Capture the cell that displays the provided text and extract its (X, Y) central coordinate. 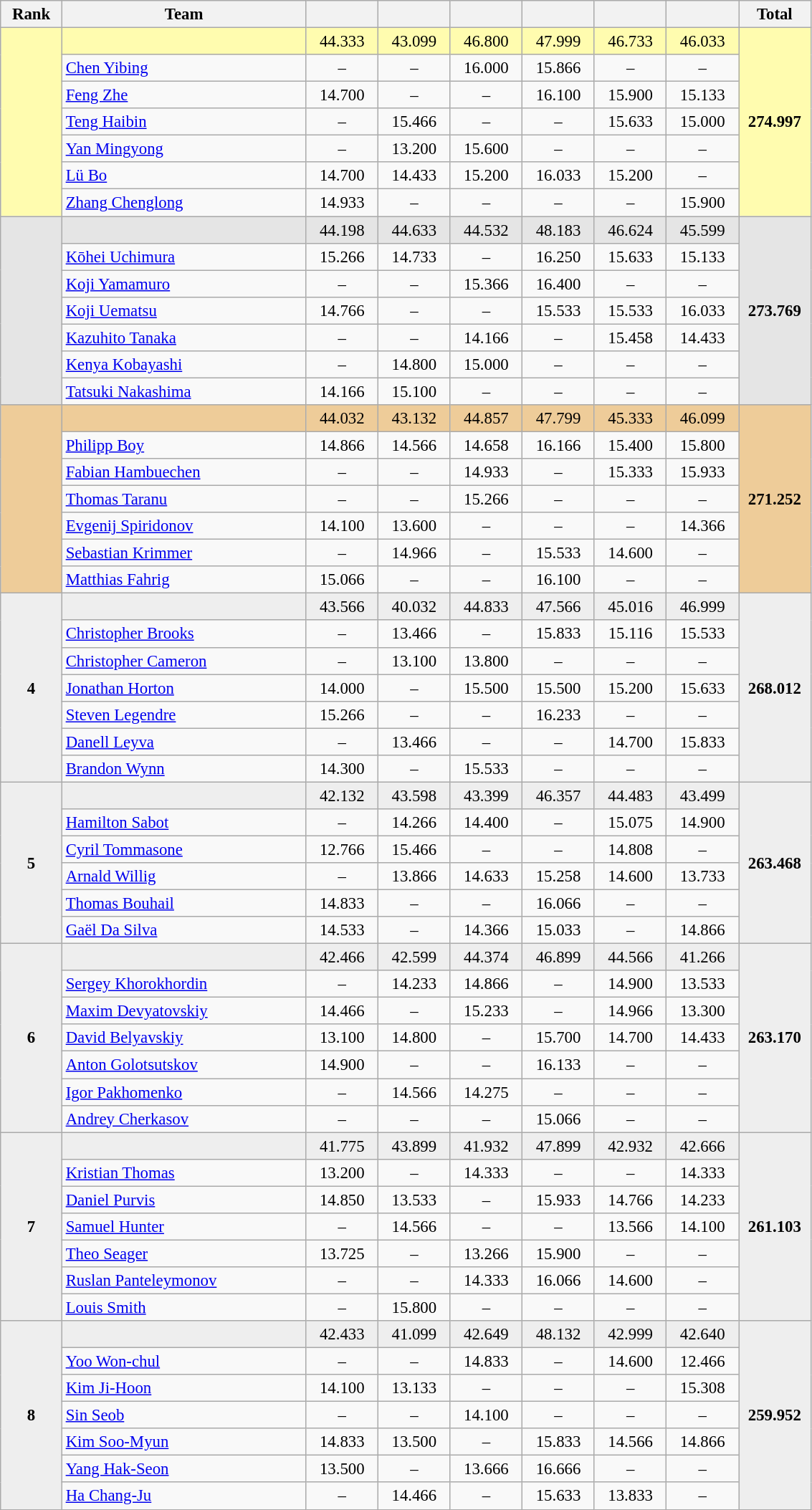
13.300 (702, 1011)
13.566 (631, 1227)
43.566 (343, 607)
42.649 (486, 1334)
16.000 (486, 68)
263.468 (774, 863)
Gaël Da Silva (183, 930)
41.266 (702, 957)
Maxim Devyatovskiy (183, 1011)
Andrey Cherkasov (183, 1119)
44.833 (486, 607)
Kazuhito Tanaka (183, 338)
41.775 (343, 1146)
42.466 (343, 957)
Daniel Purvis (183, 1200)
16.250 (559, 257)
Kristian Thomas (183, 1172)
15.866 (559, 68)
46.800 (486, 42)
Matthias Fahrig (183, 580)
Chen Yibing (183, 68)
43.399 (486, 795)
Sergey Khorokhordin (183, 984)
42.433 (343, 1334)
Christopher Cameron (183, 661)
45.016 (631, 607)
Koji Yamamuro (183, 284)
14.733 (414, 257)
15.308 (702, 1388)
14.400 (486, 823)
Steven Legendre (183, 715)
15.400 (631, 445)
15.258 (559, 876)
44.857 (486, 419)
41.099 (414, 1334)
40.032 (414, 607)
15.075 (631, 823)
14.266 (414, 823)
Teng Haibin (183, 122)
4 (32, 688)
15.600 (486, 149)
Brandon Wynn (183, 769)
42.640 (702, 1334)
14.633 (486, 876)
47.899 (559, 1146)
44.532 (486, 230)
Louis Smith (183, 1307)
Cyril Tommasone (183, 849)
16.400 (559, 284)
14.533 (343, 930)
46.033 (702, 42)
5 (32, 863)
David Belyavskiy (183, 1038)
Fabian Hambuechen (183, 472)
Sebastian Krimmer (183, 553)
Kenya Kobayashi (183, 365)
46.099 (702, 419)
Anton Golotsutskov (183, 1065)
44.483 (631, 795)
42.666 (702, 1146)
Evgenij Spiridonov (183, 526)
Hamilton Sabot (183, 823)
Kōhei Uchimura (183, 257)
16.133 (559, 1065)
12.766 (343, 849)
44.333 (343, 42)
Yoo Won-chul (183, 1362)
273.769 (774, 311)
Total (774, 14)
8 (32, 1415)
15.033 (559, 930)
Kim Soo-Myun (183, 1442)
47.566 (559, 607)
Yang Hak-Seon (183, 1469)
Kim Ji-Hoon (183, 1388)
13.725 (343, 1253)
15.333 (631, 472)
44.374 (486, 957)
43.899 (414, 1146)
44.633 (414, 230)
47.799 (559, 419)
46.357 (559, 795)
15.700 (559, 1038)
Sin Seob (183, 1415)
46.999 (702, 607)
Koji Uematsu (183, 310)
13.600 (414, 526)
Samuel Hunter (183, 1227)
46.899 (559, 957)
Theo Seager (183, 1253)
Arnald Willig (183, 876)
14.850 (343, 1200)
15.366 (486, 284)
15.100 (414, 391)
16.166 (559, 445)
47.999 (559, 42)
271.252 (774, 499)
Rank (32, 14)
14.300 (343, 769)
Thomas Bouhail (183, 904)
43.499 (702, 795)
15.233 (486, 1011)
43.598 (414, 795)
45.599 (702, 230)
42.999 (631, 1334)
15.116 (631, 634)
Philipp Boy (183, 445)
Tatsuki Nakashima (183, 391)
268.012 (774, 688)
45.333 (631, 419)
48.132 (559, 1334)
12.466 (702, 1362)
Thomas Taranu (183, 500)
48.183 (559, 230)
42.932 (631, 1146)
Zhang Chenglong (183, 203)
41.932 (486, 1146)
15.458 (631, 338)
274.997 (774, 122)
6 (32, 1038)
13.666 (486, 1469)
14.808 (631, 849)
7 (32, 1227)
Christopher Brooks (183, 634)
263.170 (774, 1038)
13.800 (486, 661)
46.624 (631, 230)
44.198 (343, 230)
Ruslan Panteleymonov (183, 1281)
261.103 (774, 1227)
Danell Leyva (183, 742)
44.566 (631, 957)
16.666 (559, 1469)
44.032 (343, 419)
14.000 (343, 688)
13.833 (631, 1496)
43.099 (414, 42)
Jonathan Horton (183, 688)
Team (183, 14)
Yan Mingyong (183, 149)
14.658 (486, 445)
13.266 (486, 1253)
13.866 (414, 876)
Lü Bo (183, 176)
13.733 (702, 876)
259.952 (774, 1415)
13.133 (414, 1388)
42.599 (414, 957)
Ha Chang-Ju (183, 1496)
46.733 (631, 42)
43.132 (414, 419)
Feng Zhe (183, 95)
16.233 (559, 715)
Igor Pakhomenko (183, 1092)
14.275 (486, 1092)
42.132 (343, 795)
